Output the [x, y] coordinate of the center of the cell containing the given text.  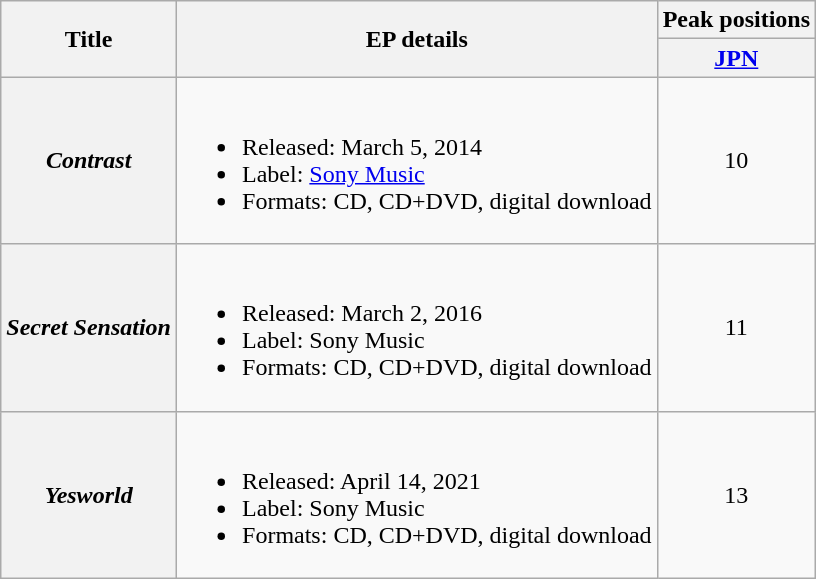
Peak positions [736, 20]
EP details [418, 39]
13 [736, 494]
Released: March 2, 2016Label: Sony MusicFormats: CD, CD+DVD, digital download [418, 328]
Title [89, 39]
10 [736, 160]
JPN [736, 58]
Yesworld [89, 494]
11 [736, 328]
Released: April 14, 2021Label: Sony MusicFormats: CD, CD+DVD, digital download [418, 494]
Contrast [89, 160]
Released: March 5, 2014Label: Sony MusicFormats: CD, CD+DVD, digital download [418, 160]
Secret Sensation [89, 328]
